Search for the cell housing the specified text and yield its (X, Y) center coordinate. 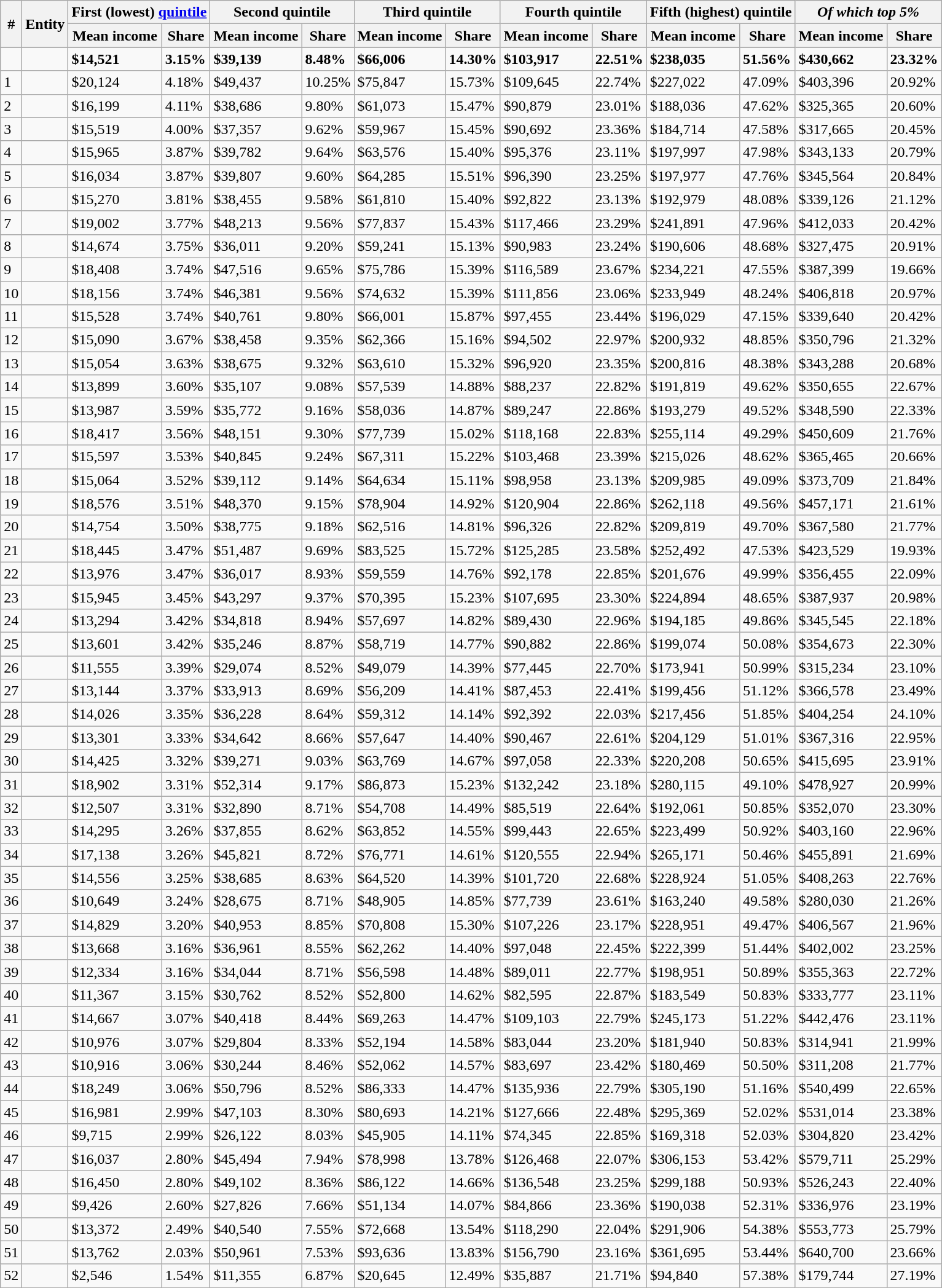
$107,226 (546, 925)
21.69% (914, 855)
22.83% (619, 433)
43 (11, 1065)
$45,905 (399, 1136)
$365,465 (841, 457)
$15,597 (115, 457)
$280,030 (841, 901)
$39,271 (256, 761)
4.00% (186, 129)
20.91% (914, 246)
$59,241 (399, 246)
3.37% (186, 691)
$54,708 (399, 808)
9.03% (328, 761)
49.52% (767, 410)
53.44% (767, 1252)
# (11, 24)
8.55% (328, 948)
$13,301 (115, 738)
$35,887 (546, 1276)
$92,822 (546, 199)
$11,555 (115, 667)
$295,369 (693, 1112)
20.45% (914, 129)
$184,714 (693, 129)
$50,961 (256, 1252)
$45,494 (256, 1159)
$103,917 (546, 59)
$36,228 (256, 714)
14.55% (473, 831)
$311,208 (841, 1065)
8.69% (328, 691)
$38,675 (256, 363)
9.32% (328, 363)
$83,697 (546, 1065)
$343,133 (841, 152)
$209,819 (693, 527)
$15,965 (115, 152)
3.39% (186, 667)
$306,153 (693, 1159)
22.64% (619, 808)
$48,151 (256, 433)
$40,953 (256, 925)
$196,029 (693, 317)
8.03% (328, 1136)
14.30% (473, 59)
$183,549 (693, 995)
$125,285 (546, 550)
15.32% (473, 363)
$120,904 (546, 504)
15.87% (473, 317)
$13,762 (115, 1252)
$188,036 (693, 106)
$14,667 (115, 1018)
$66,006 (399, 59)
$107,695 (546, 597)
9 (11, 269)
$75,786 (399, 269)
32 (11, 808)
$14,295 (115, 831)
37 (11, 925)
2 (11, 106)
$204,129 (693, 738)
$40,845 (256, 457)
Entity (45, 24)
3.67% (186, 340)
$36,011 (256, 246)
$27,826 (256, 1206)
$355,363 (841, 971)
23.67% (619, 269)
$136,548 (546, 1182)
47.15% (767, 317)
$118,290 (546, 1229)
$78,904 (399, 504)
19.93% (914, 550)
25 (11, 644)
$361,695 (693, 1252)
28 (11, 714)
$64,634 (399, 480)
$49,079 (399, 667)
4.18% (186, 82)
22.97% (619, 340)
Third quintile (427, 12)
19 (11, 504)
$350,796 (841, 340)
$215,026 (693, 457)
$32,890 (256, 808)
9.60% (328, 176)
$14,556 (115, 878)
3.56% (186, 433)
$83,044 (546, 1042)
$86,873 (399, 784)
3.59% (186, 410)
$83,525 (399, 550)
$252,492 (693, 550)
51.22% (767, 1018)
$18,902 (115, 784)
$40,418 (256, 1018)
$20,124 (115, 82)
22.18% (914, 620)
$173,941 (693, 667)
$412,033 (841, 223)
14.82% (473, 620)
$126,468 (546, 1159)
3.45% (186, 597)
23.17% (619, 925)
$169,318 (693, 1136)
$531,014 (841, 1112)
14.87% (473, 410)
40 (11, 995)
14.92% (473, 504)
21 (11, 550)
$63,576 (399, 152)
$77,445 (546, 667)
$39,807 (256, 176)
$64,520 (399, 878)
$48,905 (399, 901)
1.54% (186, 1276)
3 (11, 129)
9.58% (328, 199)
22.61% (619, 738)
$66,001 (399, 317)
$16,981 (115, 1112)
41 (11, 1018)
$97,048 (546, 948)
47.58% (767, 129)
$18,445 (115, 550)
$450,609 (841, 433)
8.62% (328, 831)
$46,381 (256, 293)
23.35% (619, 363)
$224,894 (693, 597)
$111,856 (546, 293)
$13,976 (115, 574)
$367,316 (841, 738)
$423,529 (841, 550)
$14,521 (115, 59)
3.60% (186, 387)
$62,262 (399, 948)
7.66% (328, 1206)
49.86% (767, 620)
2.49% (186, 1229)
9.17% (328, 784)
51.12% (767, 691)
8.63% (328, 878)
$74,345 (546, 1136)
$56,209 (399, 691)
$192,979 (693, 199)
$280,115 (693, 784)
$13,899 (115, 387)
9.20% (328, 246)
$14,754 (115, 527)
$109,645 (546, 82)
$13,668 (115, 948)
15.30% (473, 925)
$61,073 (399, 106)
$36,961 (256, 948)
$181,940 (693, 1042)
$15,519 (115, 129)
7 (11, 223)
15.16% (473, 340)
$49,437 (256, 82)
50 (11, 1229)
$38,455 (256, 199)
24.10% (914, 714)
$61,810 (399, 199)
20 (11, 527)
$39,139 (256, 59)
$14,425 (115, 761)
30 (11, 761)
3.24% (186, 901)
$356,455 (841, 574)
$47,516 (256, 269)
24 (11, 620)
20.66% (914, 457)
20.84% (914, 176)
$96,920 (546, 363)
3.52% (186, 480)
50.46% (767, 855)
50.92% (767, 831)
22.76% (914, 878)
3.63% (186, 363)
$403,396 (841, 82)
$45,821 (256, 855)
$29,804 (256, 1042)
22 (11, 574)
22.74% (619, 82)
$86,333 (399, 1089)
20.68% (914, 363)
47.76% (767, 176)
15 (11, 410)
8.33% (328, 1042)
$199,074 (693, 644)
9.62% (328, 129)
14.85% (473, 901)
23.38% (914, 1112)
22.77% (619, 971)
$56,598 (399, 971)
Second quintile (282, 12)
20.99% (914, 784)
$238,035 (693, 59)
$80,693 (399, 1112)
23.29% (619, 223)
$442,476 (841, 1018)
$15,945 (115, 597)
$64,285 (399, 176)
Fifth (highest) quintile (721, 12)
49.56% (767, 504)
$18,417 (115, 433)
13 (11, 363)
$48,370 (256, 504)
49.99% (767, 574)
21.96% (914, 925)
$156,790 (546, 1252)
$57,647 (399, 738)
$350,655 (841, 387)
$94,840 (693, 1276)
$180,469 (693, 1065)
$132,242 (546, 784)
48.68% (767, 246)
14.58% (473, 1042)
$194,185 (693, 620)
$16,034 (115, 176)
23.49% (914, 691)
$220,208 (693, 761)
$101,720 (546, 878)
$51,487 (256, 550)
$57,697 (399, 620)
14.57% (473, 1065)
$50,796 (256, 1089)
$339,126 (841, 199)
9.14% (328, 480)
$40,540 (256, 1229)
$352,070 (841, 808)
9.35% (328, 340)
$415,695 (841, 761)
$135,936 (546, 1089)
20.98% (914, 597)
$109,103 (546, 1018)
$387,399 (841, 269)
$57,539 (399, 387)
$13,601 (115, 644)
48.08% (767, 199)
23.19% (914, 1206)
21.61% (914, 504)
48.85% (767, 340)
13.78% (473, 1159)
27 (11, 691)
$2,546 (115, 1276)
$255,114 (693, 433)
Fourth quintile (573, 12)
$223,499 (693, 831)
$86,122 (399, 1182)
$35,772 (256, 410)
14.66% (473, 1182)
47.55% (767, 269)
47.62% (767, 106)
21.71% (619, 1276)
22.40% (914, 1182)
$366,578 (841, 691)
23 (11, 597)
47.53% (767, 550)
8.85% (328, 925)
15.13% (473, 246)
$348,590 (841, 410)
14.62% (473, 995)
$30,762 (256, 995)
$190,038 (693, 1206)
$192,061 (693, 808)
$43,297 (256, 597)
9.24% (328, 457)
8.87% (328, 644)
$90,879 (546, 106)
$200,816 (693, 363)
$37,357 (256, 129)
22.67% (914, 387)
$191,819 (693, 387)
$39,782 (256, 152)
$193,279 (693, 410)
$17,138 (115, 855)
$241,891 (693, 223)
8.44% (328, 1018)
21.12% (914, 199)
$87,453 (546, 691)
2.60% (186, 1206)
$18,156 (115, 293)
8.66% (328, 738)
22.72% (914, 971)
48 (11, 1182)
48.62% (767, 457)
$402,002 (841, 948)
$63,769 (399, 761)
$90,983 (546, 246)
Of which top 5% (868, 12)
23.66% (914, 1252)
14.14% (473, 714)
7.53% (328, 1252)
22.09% (914, 574)
$96,326 (546, 527)
$197,977 (693, 176)
$199,456 (693, 691)
$63,610 (399, 363)
$327,475 (841, 246)
14.11% (473, 1136)
$29,074 (256, 667)
22.04% (619, 1229)
$209,985 (693, 480)
20.92% (914, 82)
$38,686 (256, 106)
$58,719 (399, 644)
$16,199 (115, 106)
$38,775 (256, 527)
$39,112 (256, 480)
25.29% (914, 1159)
51.05% (767, 878)
$58,036 (399, 410)
15.73% (473, 82)
$314,941 (841, 1042)
$103,468 (546, 457)
39 (11, 971)
25.79% (914, 1229)
$77,837 (399, 223)
8.46% (328, 1065)
49.62% (767, 387)
22.94% (619, 855)
$553,773 (841, 1229)
$63,852 (399, 831)
54.38% (767, 1229)
$34,818 (256, 620)
51.85% (767, 714)
8.30% (328, 1112)
$406,818 (841, 293)
49.10% (767, 784)
12 (11, 340)
10.25% (328, 82)
23.18% (619, 784)
23.16% (619, 1252)
$15,054 (115, 363)
23.24% (619, 246)
49.58% (767, 901)
$222,399 (693, 948)
$315,234 (841, 667)
3.53% (186, 457)
11 (11, 317)
$367,580 (841, 527)
31 (11, 784)
$9,426 (115, 1206)
$59,312 (399, 714)
$90,692 (546, 129)
$526,243 (841, 1182)
50.99% (767, 667)
23.20% (619, 1042)
3.35% (186, 714)
$305,190 (693, 1089)
22.48% (619, 1112)
$387,937 (841, 597)
$10,976 (115, 1042)
3.32% (186, 761)
10 (11, 293)
$90,882 (546, 644)
$75,847 (399, 82)
$70,808 (399, 925)
47 (11, 1159)
22.45% (619, 948)
14.49% (473, 808)
$52,062 (399, 1065)
51.01% (767, 738)
16 (11, 433)
50.93% (767, 1182)
$190,606 (693, 246)
$38,458 (256, 340)
38 (11, 948)
$35,107 (256, 387)
15.45% (473, 129)
$343,288 (841, 363)
23.91% (914, 761)
$49,102 (256, 1182)
$47,103 (256, 1112)
$37,855 (256, 831)
$98,958 (546, 480)
3.51% (186, 504)
$118,168 (546, 433)
23.01% (619, 106)
$94,502 (546, 340)
51.56% (767, 59)
50.85% (767, 808)
$354,673 (841, 644)
$78,998 (399, 1159)
49.29% (767, 433)
$97,455 (546, 317)
$117,466 (546, 223)
22.03% (619, 714)
$52,314 (256, 784)
13.54% (473, 1229)
$62,516 (399, 527)
6.87% (328, 1276)
23.44% (619, 317)
$403,160 (841, 831)
$13,372 (115, 1229)
$38,685 (256, 878)
50.50% (767, 1065)
$84,866 (546, 1206)
23.06% (619, 293)
$640,700 (841, 1252)
$455,891 (841, 855)
14.67% (473, 761)
$76,771 (399, 855)
50.08% (767, 644)
4.11% (186, 106)
21.26% (914, 901)
20.97% (914, 293)
$579,711 (841, 1159)
2.03% (186, 1252)
$345,564 (841, 176)
$14,674 (115, 246)
50.65% (767, 761)
$227,022 (693, 82)
8.93% (328, 574)
$51,134 (399, 1206)
$96,390 (546, 176)
13.83% (473, 1252)
$233,949 (693, 293)
$9,715 (115, 1136)
21.84% (914, 480)
22.87% (619, 995)
48.24% (767, 293)
44 (11, 1089)
$20,645 (399, 1276)
$304,820 (841, 1136)
22.41% (619, 691)
42 (11, 1042)
$299,188 (693, 1182)
$406,567 (841, 925)
14.76% (473, 574)
$18,249 (115, 1089)
$95,376 (546, 152)
8 (11, 246)
23.10% (914, 667)
$34,044 (256, 971)
22.68% (619, 878)
$59,559 (399, 574)
7.55% (328, 1229)
47.09% (767, 82)
9.30% (328, 433)
$62,366 (399, 340)
$67,311 (399, 457)
14 (11, 387)
$52,194 (399, 1042)
$408,263 (841, 878)
9.15% (328, 504)
9.16% (328, 410)
23.32% (914, 59)
14.07% (473, 1206)
4 (11, 152)
$217,456 (693, 714)
3.25% (186, 878)
$345,545 (841, 620)
3.50% (186, 527)
51.44% (767, 948)
49.47% (767, 925)
$90,467 (546, 738)
$40,761 (256, 317)
$92,392 (546, 714)
$18,576 (115, 504)
$198,951 (693, 971)
45 (11, 1112)
46 (11, 1136)
51.16% (767, 1089)
33 (11, 831)
49 (11, 1206)
14.77% (473, 644)
9.08% (328, 387)
$179,744 (841, 1276)
$92,178 (546, 574)
57.38% (767, 1276)
$116,589 (546, 269)
53.42% (767, 1159)
3.33% (186, 738)
$333,777 (841, 995)
9.65% (328, 269)
$478,927 (841, 784)
$14,026 (115, 714)
21.76% (914, 433)
$34,642 (256, 738)
14.81% (473, 527)
$16,450 (115, 1182)
47.98% (767, 152)
$12,334 (115, 971)
$18,408 (115, 269)
$99,443 (546, 831)
$48,213 (256, 223)
$163,240 (693, 901)
9.18% (328, 527)
$33,913 (256, 691)
20.79% (914, 152)
7.94% (328, 1159)
$52,800 (399, 995)
50.89% (767, 971)
$13,144 (115, 691)
$97,058 (546, 761)
$74,632 (399, 293)
$15,090 (115, 340)
8.72% (328, 855)
15.43% (473, 223)
15.47% (473, 106)
$35,246 (256, 644)
52.31% (767, 1206)
15.22% (473, 457)
$85,519 (546, 808)
$30,244 (256, 1065)
26 (11, 667)
$15,064 (115, 480)
3.81% (186, 199)
$13,987 (115, 410)
$262,118 (693, 504)
$15,270 (115, 199)
22.95% (914, 738)
21.32% (914, 340)
3.20% (186, 925)
15.72% (473, 550)
$13,294 (115, 620)
$228,951 (693, 925)
$11,367 (115, 995)
48.38% (767, 363)
14.61% (473, 855)
$291,906 (693, 1229)
14.88% (473, 387)
$16,037 (115, 1159)
20.60% (914, 106)
$228,924 (693, 878)
23.39% (619, 457)
$265,171 (693, 855)
22.07% (619, 1159)
$339,640 (841, 317)
$127,666 (546, 1112)
$89,247 (546, 410)
9.69% (328, 550)
$93,636 (399, 1252)
8.48% (328, 59)
$120,555 (546, 855)
15.11% (473, 480)
$540,499 (841, 1089)
$69,263 (399, 1018)
$317,665 (841, 129)
$14,829 (115, 925)
$15,528 (115, 317)
$12,507 (115, 808)
$36,017 (256, 574)
$11,355 (256, 1276)
5 (11, 176)
$28,675 (256, 901)
48.65% (767, 597)
$89,011 (546, 971)
47.96% (767, 223)
3.75% (186, 246)
$89,430 (546, 620)
49.09% (767, 480)
8.36% (328, 1182)
49.70% (767, 527)
6 (11, 199)
14.48% (473, 971)
52 (11, 1276)
17 (11, 457)
$325,365 (841, 106)
29 (11, 738)
8.94% (328, 620)
$245,173 (693, 1018)
9.37% (328, 597)
52.02% (767, 1112)
3.77% (186, 223)
$197,997 (693, 152)
$430,662 (841, 59)
23.61% (619, 901)
35 (11, 878)
$59,967 (399, 129)
$70,395 (399, 597)
36 (11, 901)
51 (11, 1252)
8.64% (328, 714)
14.21% (473, 1112)
$200,932 (693, 340)
21.99% (914, 1042)
First (lowest) quintile (139, 12)
$82,595 (546, 995)
12.49% (473, 1276)
$457,171 (841, 504)
52.03% (767, 1136)
$336,976 (841, 1206)
$201,676 (693, 574)
14.41% (473, 691)
15.51% (473, 176)
$88,237 (546, 387)
$373,709 (841, 480)
27.19% (914, 1276)
$10,649 (115, 901)
34 (11, 855)
$234,221 (693, 269)
$26,122 (256, 1136)
9.64% (328, 152)
22.70% (619, 667)
22.51% (619, 59)
19.66% (914, 269)
18 (11, 480)
$10,916 (115, 1065)
1 (11, 82)
$404,254 (841, 714)
$72,668 (399, 1229)
$19,002 (115, 223)
22.30% (914, 644)
23.58% (619, 550)
15.02% (473, 433)
